From the cell containing the given text, extract its center point as (X, Y) coordinate. 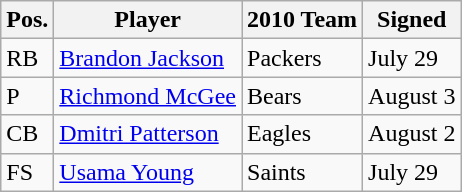
P (28, 96)
Pos. (28, 20)
August 3 (412, 96)
Signed (412, 20)
Eagles (302, 134)
Player (148, 20)
FS (28, 172)
Brandon Jackson (148, 58)
Usama Young (148, 172)
CB (28, 134)
Saints (302, 172)
Richmond McGee (148, 96)
Bears (302, 96)
August 2 (412, 134)
Dmitri Patterson (148, 134)
RB (28, 58)
Packers (302, 58)
2010 Team (302, 20)
